Scan for the cell matching the given text and deliver its [X, Y] coordinate at center. 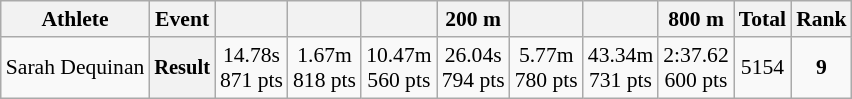
Event [182, 19]
14.78s871 pts [252, 68]
26.04s794 pts [474, 68]
10.47m560 pts [398, 68]
9 [822, 68]
Sarah Dequinan [76, 68]
Total [762, 19]
2:37.62600 pts [696, 68]
Rank [822, 19]
Result [182, 68]
5154 [762, 68]
43.34m731 pts [620, 68]
800 m [696, 19]
5.77m780 pts [546, 68]
1.67m818 pts [324, 68]
200 m [474, 19]
Athlete [76, 19]
